Identify which cell holds the provided text, then report its [x, y] central coordinate. 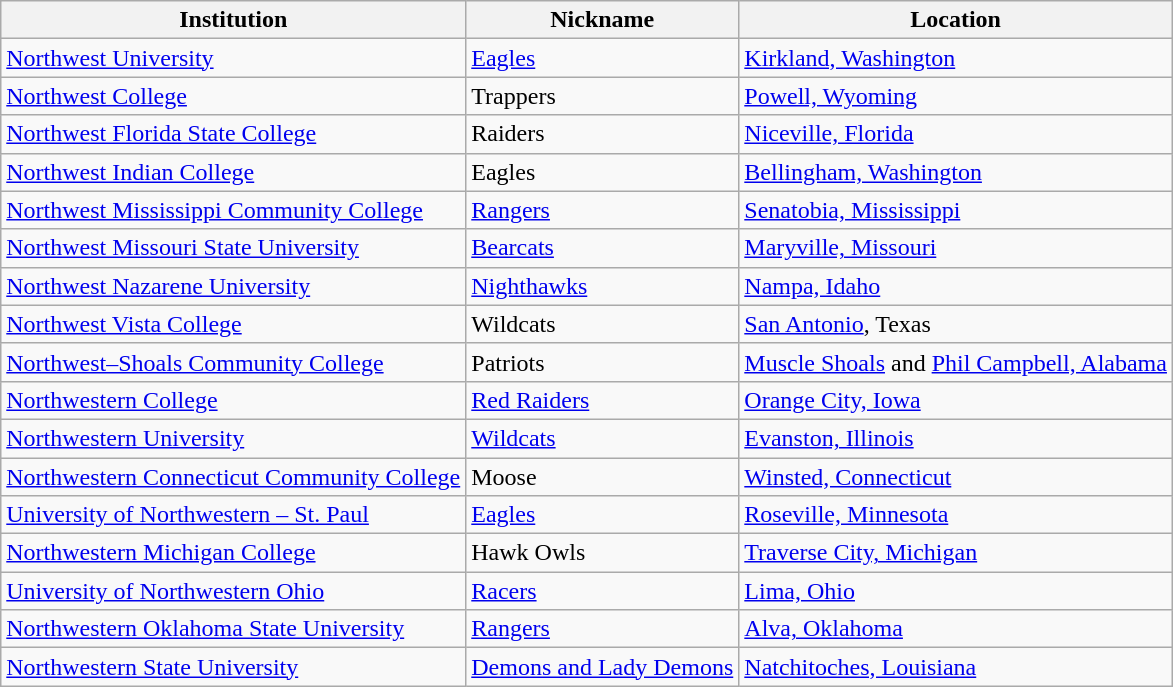
Trappers [602, 96]
Hawk Owls [602, 553]
Niceville, Florida [956, 134]
Natchitoches, Louisiana [956, 667]
Northwest Missouri State University [234, 248]
Roseville, Minnesota [956, 515]
Northwest University [234, 58]
Northwestern College [234, 400]
Bellingham, Washington [956, 172]
Northwestern Oklahoma State University [234, 629]
Racers [602, 591]
Northwestern Connecticut Community College [234, 477]
Nighthawks [602, 286]
Institution [234, 20]
Bearcats [602, 248]
Northwestern State University [234, 667]
Northwest Nazarene University [234, 286]
Raiders [602, 134]
Muscle Shoals and Phil Campbell, Alabama [956, 362]
Demons and Lady Demons [602, 667]
Location [956, 20]
Alva, Oklahoma [956, 629]
Orange City, Iowa [956, 400]
Winsted, Connecticut [956, 477]
University of Northwestern Ohio [234, 591]
Northwest Mississippi Community College [234, 210]
Senatobia, Mississippi [956, 210]
Powell, Wyoming [956, 96]
San Antonio, Texas [956, 324]
University of Northwestern – St. Paul [234, 515]
Maryville, Missouri [956, 248]
Kirkland, Washington [956, 58]
Northwest Indian College [234, 172]
Evanston, Illinois [956, 438]
Lima, Ohio [956, 591]
Northwest College [234, 96]
Nampa, Idaho [956, 286]
Northwest Florida State College [234, 134]
Northwestern Michigan College [234, 553]
Northwestern University [234, 438]
Red Raiders [602, 400]
Northwest–Shoals Community College [234, 362]
Nickname [602, 20]
Northwest Vista College [234, 324]
Traverse City, Michigan [956, 553]
Patriots [602, 362]
Moose [602, 477]
